Provide the (x, y) coordinate of the cell's center where the given text is located.  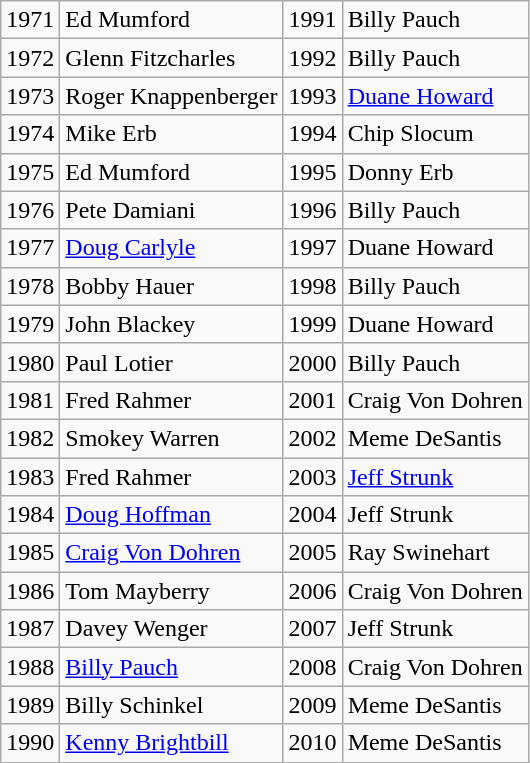
Billy Schinkel (172, 705)
Pete Damiani (172, 210)
1972 (30, 58)
2003 (312, 477)
1978 (30, 286)
1997 (312, 248)
Bobby Hauer (172, 286)
Paul Lotier (172, 362)
1987 (30, 629)
1983 (30, 477)
Smokey Warren (172, 438)
2010 (312, 743)
Roger Knappenberger (172, 96)
2004 (312, 515)
2008 (312, 667)
Donny Erb (435, 172)
1977 (30, 248)
1989 (30, 705)
Davey Wenger (172, 629)
1980 (30, 362)
1986 (30, 591)
Tom Mayberry (172, 591)
1976 (30, 210)
Glenn Fitzcharles (172, 58)
1996 (312, 210)
Kenny Brightbill (172, 743)
1974 (30, 134)
Mike Erb (172, 134)
1984 (30, 515)
1971 (30, 20)
Ray Swinehart (435, 553)
1991 (312, 20)
1985 (30, 553)
1992 (312, 58)
1999 (312, 324)
2001 (312, 400)
1979 (30, 324)
1975 (30, 172)
1993 (312, 96)
Chip Slocum (435, 134)
1988 (30, 667)
1982 (30, 438)
1981 (30, 400)
John Blackey (172, 324)
2005 (312, 553)
2009 (312, 705)
2006 (312, 591)
2000 (312, 362)
Doug Carlyle (172, 248)
1998 (312, 286)
1995 (312, 172)
2002 (312, 438)
1994 (312, 134)
Doug Hoffman (172, 515)
1973 (30, 96)
1990 (30, 743)
2007 (312, 629)
